Provide the [X, Y] coordinate of the cell's center where the given text is located.  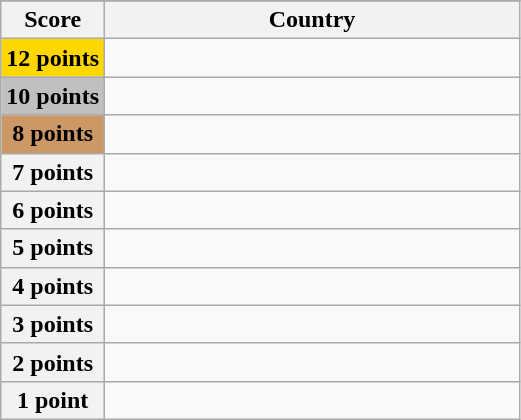
7 points [53, 172]
5 points [53, 248]
12 points [53, 58]
3 points [53, 324]
1 point [53, 400]
2 points [53, 362]
8 points [53, 134]
4 points [53, 286]
Score [53, 20]
Country [312, 20]
6 points [53, 210]
10 points [53, 96]
